Output the (X, Y) coordinate of the center of the cell containing the given text.  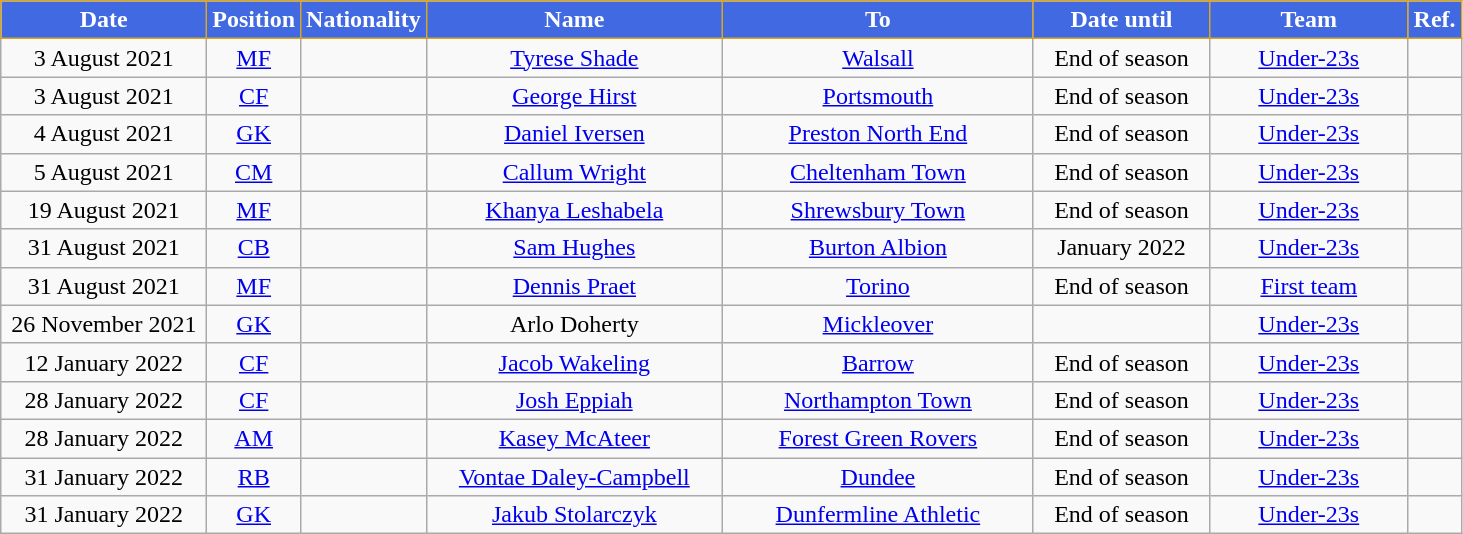
George Hirst (574, 96)
To (878, 20)
Khanya Leshabela (574, 210)
Burton Albion (878, 248)
Callum Wright (574, 172)
Dundee (878, 477)
Preston North End (878, 134)
First team (1308, 286)
Jacob Wakeling (574, 362)
AM (254, 438)
Date until (1121, 20)
CB (254, 248)
26 November 2021 (104, 324)
Position (254, 20)
Forest Green Rovers (878, 438)
Portsmouth (878, 96)
CM (254, 172)
Daniel Iversen (574, 134)
Cheltenham Town (878, 172)
Barrow (878, 362)
Shrewsbury Town (878, 210)
12 January 2022 (104, 362)
Dennis Praet (574, 286)
Walsall (878, 58)
4 August 2021 (104, 134)
Sam Hughes (574, 248)
19 August 2021 (104, 210)
January 2022 (1121, 248)
Mickleover (878, 324)
Josh Eppiah (574, 400)
Arlo Doherty (574, 324)
Vontae Daley-Campbell (574, 477)
Name (574, 20)
Nationality (364, 20)
Team (1308, 20)
Dunfermline Athletic (878, 515)
Ref. (1434, 20)
Tyrese Shade (574, 58)
Torino (878, 286)
Jakub Stolarczyk (574, 515)
RB (254, 477)
5 August 2021 (104, 172)
Kasey McAteer (574, 438)
Northampton Town (878, 400)
Date (104, 20)
